Pinpoint the cell where the given text exists, returning its [x, y] midpoint coordinate. 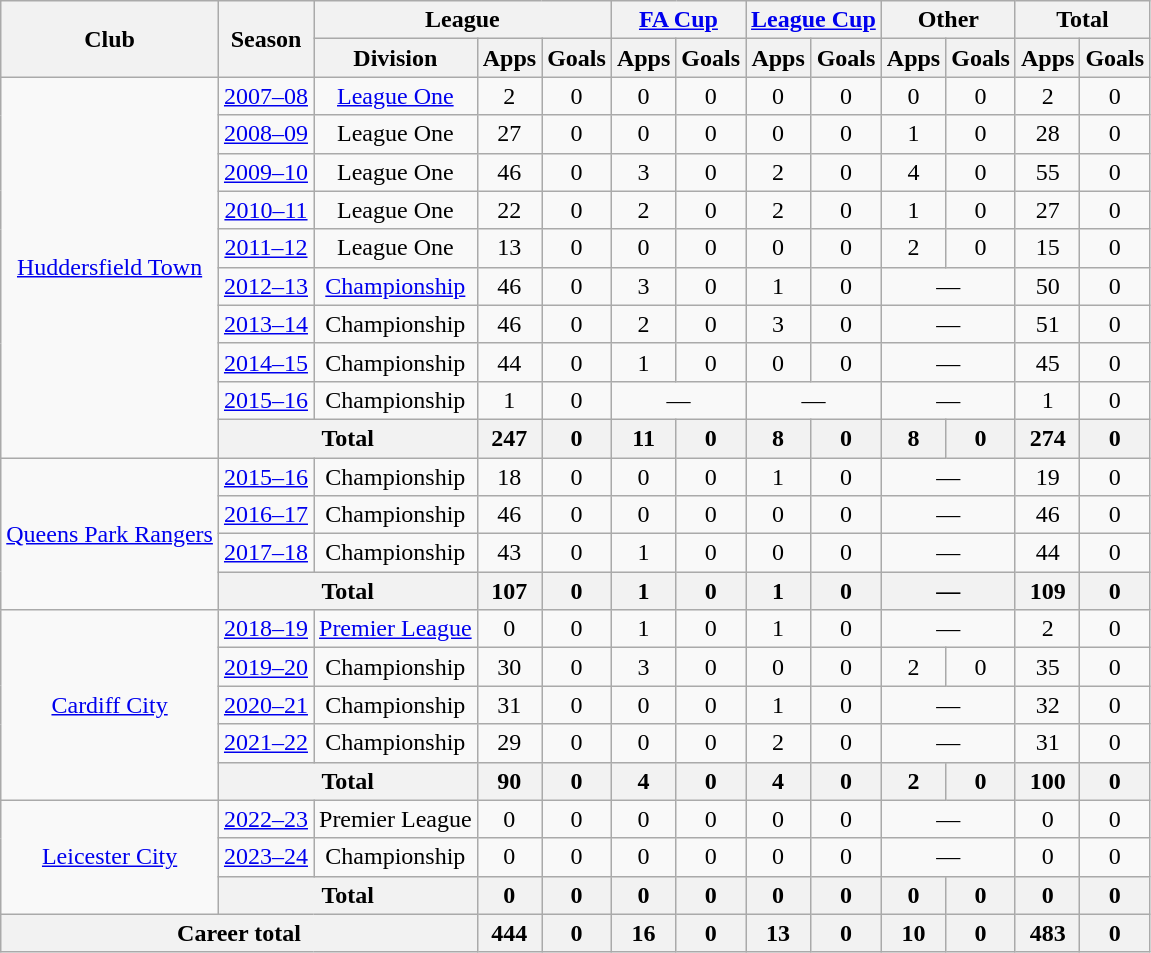
107 [509, 591]
2016–17 [266, 515]
Leicester City [110, 857]
90 [509, 781]
Cardiff City [110, 705]
Career total [239, 933]
Division [396, 58]
2022–23 [266, 819]
2008–09 [266, 134]
15 [1047, 248]
2019–20 [266, 667]
35 [1047, 667]
Club [110, 39]
2009–10 [266, 172]
11 [643, 438]
19 [1047, 477]
2021–22 [266, 743]
2013–14 [266, 324]
2017–18 [266, 553]
League [463, 20]
55 [1047, 172]
274 [1047, 438]
Huddersfield Town [110, 268]
51 [1047, 324]
Season [266, 39]
29 [509, 743]
22 [509, 210]
50 [1047, 286]
FA Cup [678, 20]
483 [1047, 933]
2014–15 [266, 362]
Queens Park Rangers [110, 534]
2011–12 [266, 248]
2018–19 [266, 629]
32 [1047, 705]
18 [509, 477]
2010–11 [266, 210]
247 [509, 438]
30 [509, 667]
109 [1047, 591]
League Cup [814, 20]
444 [509, 933]
43 [509, 553]
10 [913, 933]
16 [643, 933]
2012–13 [266, 286]
2023–24 [266, 857]
2007–08 [266, 96]
45 [1047, 362]
2020–21 [266, 705]
100 [1047, 781]
Other [948, 20]
28 [1047, 134]
